Output the (X, Y) coordinate of the center of the cell containing the given text.  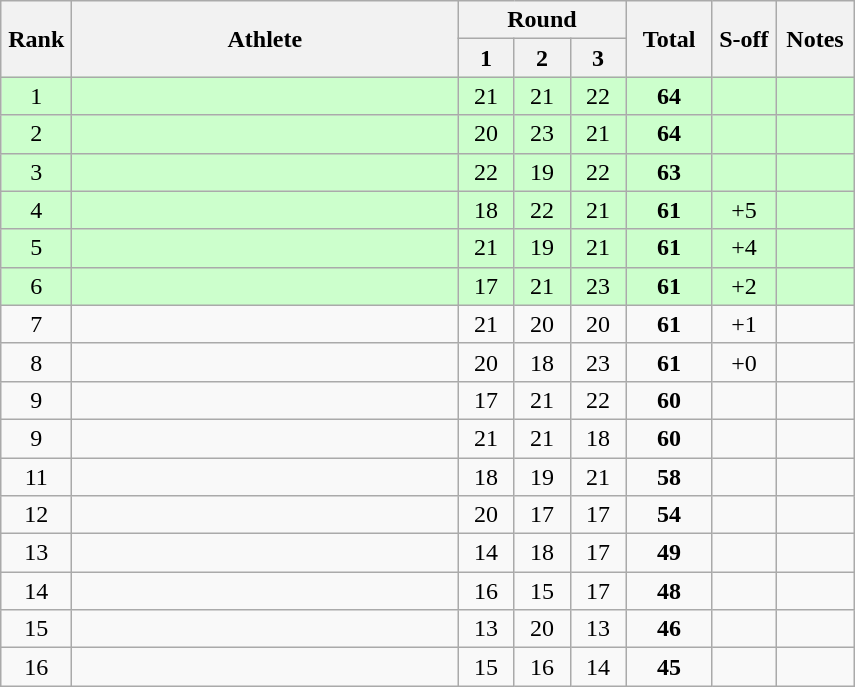
49 (669, 553)
+5 (744, 210)
11 (36, 477)
63 (669, 172)
12 (36, 515)
4 (36, 210)
8 (36, 362)
54 (669, 515)
+0 (744, 362)
S-off (744, 39)
Rank (36, 39)
7 (36, 324)
46 (669, 629)
48 (669, 591)
Athlete (265, 39)
5 (36, 248)
45 (669, 667)
6 (36, 286)
Total (669, 39)
+1 (744, 324)
58 (669, 477)
Round (542, 20)
+4 (744, 248)
+2 (744, 286)
Notes (816, 39)
